Determine the (x, y) coordinate at the center of the cell enclosing the given text.  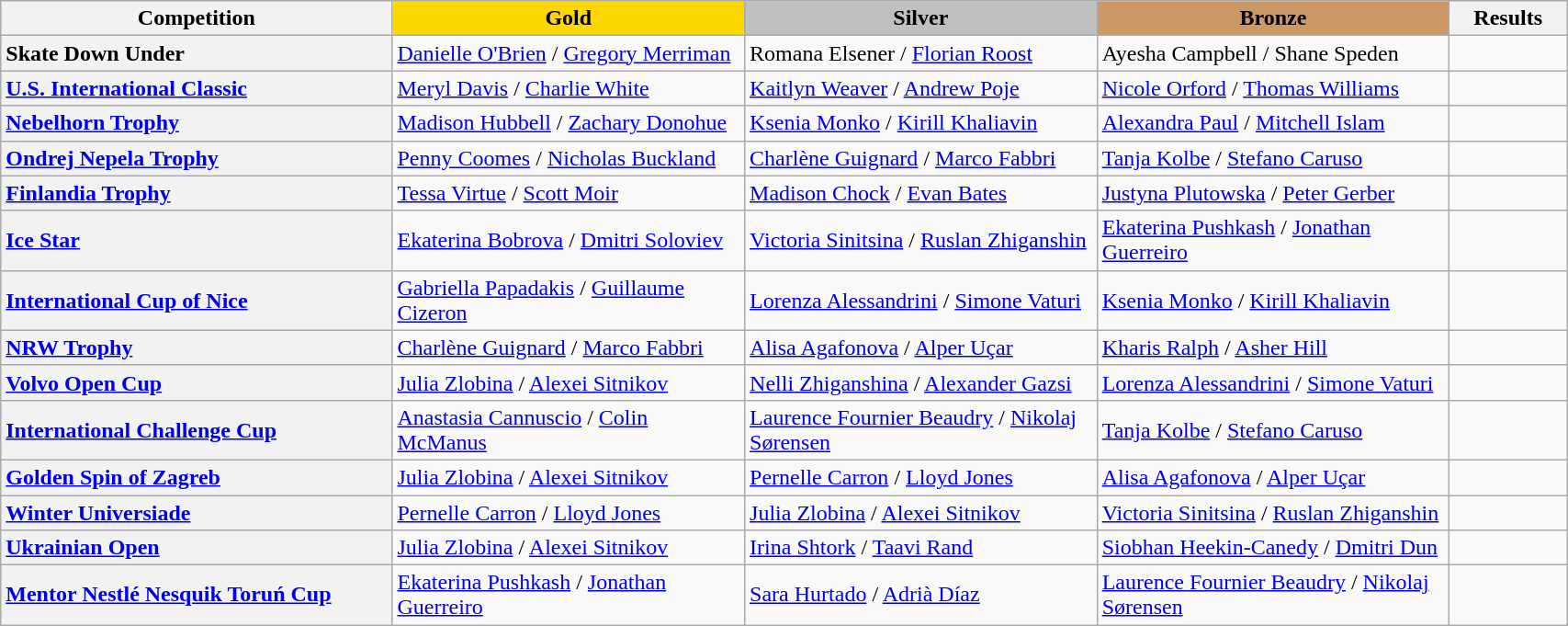
Sara Hurtado / Adrià Díaz (921, 596)
Tessa Virtue / Scott Moir (569, 193)
Finlandia Trophy (197, 193)
Bronze (1273, 18)
Madison Chock / Evan Bates (921, 193)
Romana Elsener / Florian Roost (921, 53)
Mentor Nestlé Nesquik Toruń Cup (197, 596)
Irina Shtork / Taavi Rand (921, 548)
Ondrej Nepela Trophy (197, 158)
Ayesha Campbell / Shane Speden (1273, 53)
International Challenge Cup (197, 430)
Competition (197, 18)
International Cup of Nice (197, 300)
Silver (921, 18)
Volvo Open Cup (197, 382)
Winter Universiade (197, 512)
Danielle O'Brien / Gregory Merriman (569, 53)
Nicole Orford / Thomas Williams (1273, 88)
Golden Spin of Zagreb (197, 477)
Gabriella Papadakis / Guillaume Cizeron (569, 300)
Anastasia Cannuscio / Colin McManus (569, 430)
Alexandra Paul / Mitchell Islam (1273, 123)
Kaitlyn Weaver / Andrew Poje (921, 88)
Ekaterina Bobrova / Dmitri Soloviev (569, 241)
Results (1508, 18)
U.S. International Classic (197, 88)
Nelli Zhiganshina / Alexander Gazsi (921, 382)
Justyna Plutowska / Peter Gerber (1273, 193)
Nebelhorn Trophy (197, 123)
Siobhan Heekin-Canedy / Dmitri Dun (1273, 548)
Ukrainian Open (197, 548)
Gold (569, 18)
Kharis Ralph / Asher Hill (1273, 347)
Penny Coomes / Nicholas Buckland (569, 158)
Madison Hubbell / Zachary Donohue (569, 123)
Ice Star (197, 241)
Skate Down Under (197, 53)
NRW Trophy (197, 347)
Meryl Davis / Charlie White (569, 88)
